Detect which cell encompasses the target text, then output its (X, Y) center coordinate. 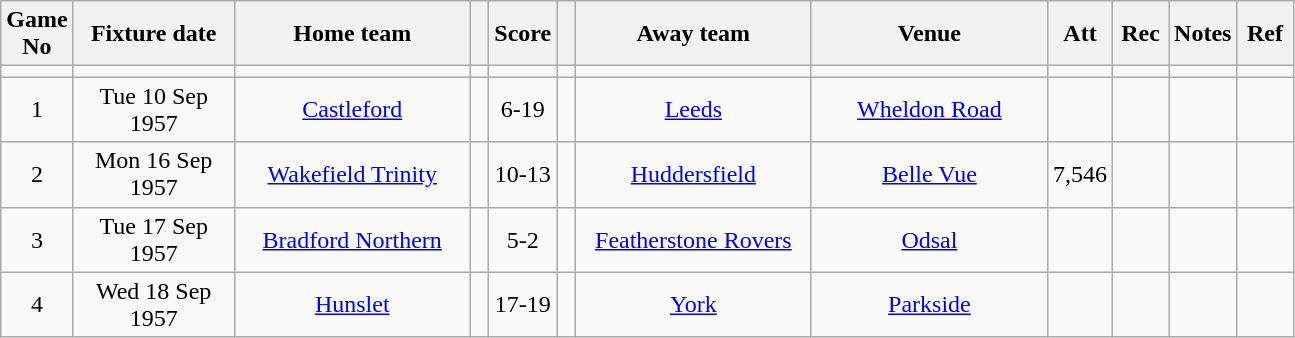
Castleford (352, 110)
Leeds (693, 110)
4 (37, 304)
Wed 18 Sep 1957 (154, 304)
York (693, 304)
Notes (1203, 34)
2 (37, 174)
3 (37, 240)
Huddersfield (693, 174)
5-2 (523, 240)
Home team (352, 34)
Tue 17 Sep 1957 (154, 240)
Venue (929, 34)
1 (37, 110)
Wakefield Trinity (352, 174)
Game No (37, 34)
Att (1080, 34)
7,546 (1080, 174)
Parkside (929, 304)
Bradford Northern (352, 240)
Mon 16 Sep 1957 (154, 174)
Away team (693, 34)
Fixture date (154, 34)
Belle Vue (929, 174)
Ref (1265, 34)
Wheldon Road (929, 110)
Featherstone Rovers (693, 240)
6-19 (523, 110)
Rec (1141, 34)
10-13 (523, 174)
Hunslet (352, 304)
Odsal (929, 240)
Score (523, 34)
Tue 10 Sep 1957 (154, 110)
17-19 (523, 304)
